Find where the given text appears and provide that cell's center as (X, Y) coordinate. 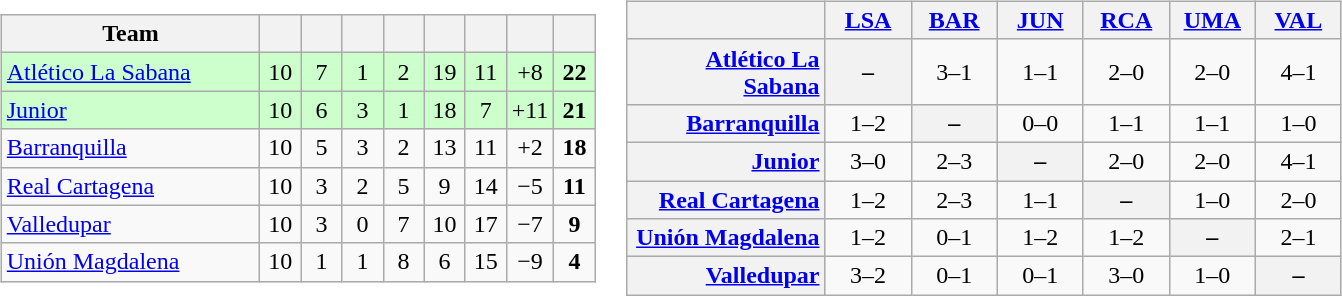
4 (574, 262)
+11 (530, 110)
0 (362, 224)
JUN (1040, 20)
17 (486, 224)
3–2 (868, 276)
UMA (1212, 20)
19 (444, 72)
RCA (1126, 20)
+8 (530, 72)
Team (130, 34)
13 (444, 148)
3–1 (954, 72)
21 (574, 110)
BAR (954, 20)
8 (404, 262)
+2 (530, 148)
VAL (1298, 20)
22 (574, 72)
LSA (868, 20)
14 (486, 186)
−7 (530, 224)
2–1 (1298, 238)
0–0 (1040, 123)
15 (486, 262)
−9 (530, 262)
−5 (530, 186)
